Detect which cell encompasses the target text, then output its (X, Y) center coordinate. 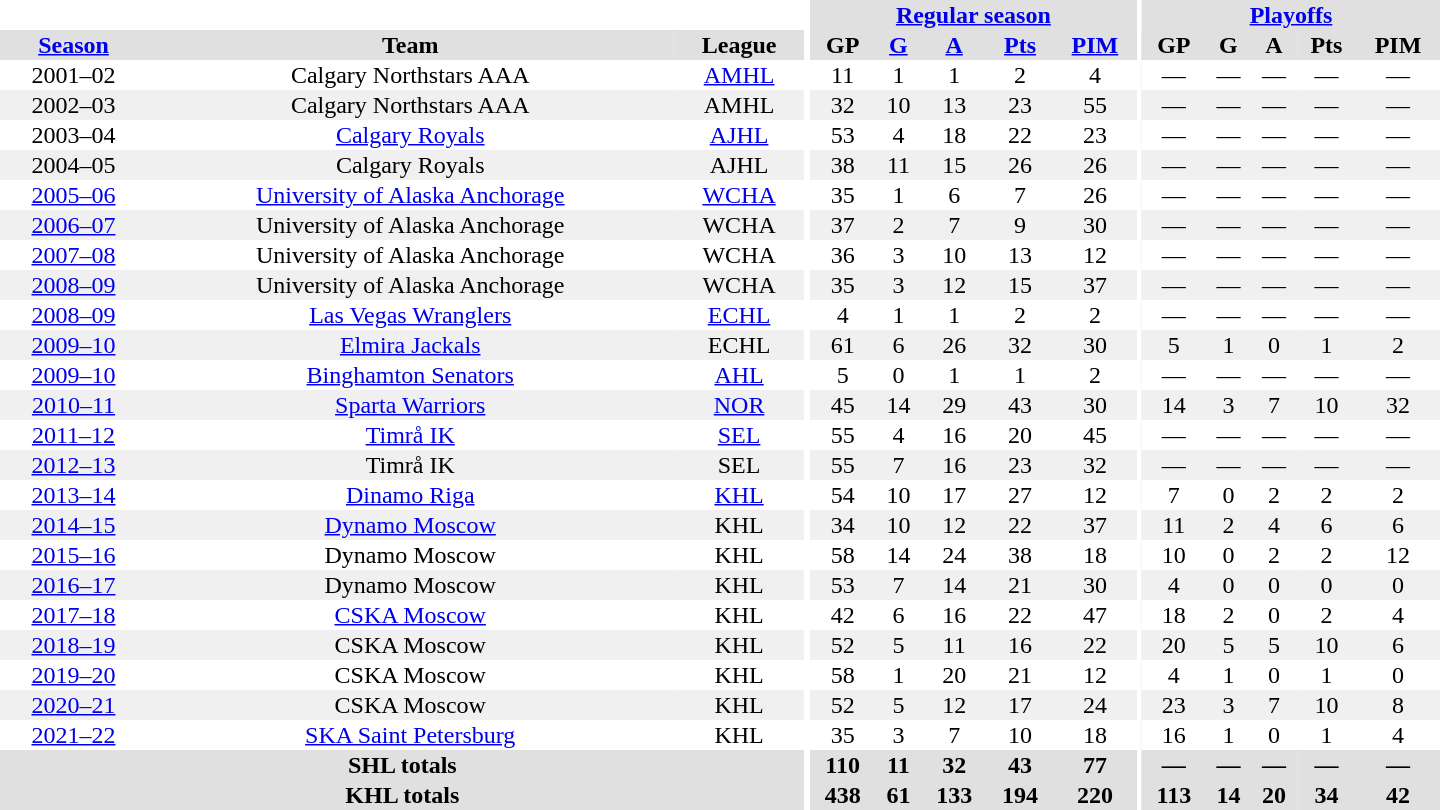
2015–16 (74, 555)
2013–14 (74, 495)
2011–12 (74, 435)
77 (1095, 765)
2021–22 (74, 735)
2004–05 (74, 165)
Regular season (974, 15)
438 (843, 795)
29 (954, 405)
133 (954, 795)
SKA Saint Petersburg (410, 735)
AHL (738, 375)
2018–19 (74, 645)
KHL totals (402, 795)
League (738, 45)
8 (1398, 705)
2006–07 (74, 225)
220 (1095, 795)
2019–20 (74, 675)
2012–13 (74, 465)
36 (843, 255)
2016–17 (74, 585)
Elmira Jackals (410, 345)
194 (1020, 795)
47 (1095, 615)
2017–18 (74, 615)
SHL totals (402, 765)
9 (1020, 225)
110 (843, 765)
2001–02 (74, 75)
2020–21 (74, 705)
27 (1020, 495)
Sparta Warriors (410, 405)
Playoffs (1291, 15)
Las Vegas Wranglers (410, 315)
2005–06 (74, 195)
Season (74, 45)
Team (410, 45)
Dinamo Riga (410, 495)
2002–03 (74, 105)
NOR (738, 405)
54 (843, 495)
113 (1174, 795)
2003–04 (74, 135)
Binghamton Senators (410, 375)
2007–08 (74, 255)
2014–15 (74, 525)
2010–11 (74, 405)
